Scan for the cell matching the given text and deliver its (x, y) coordinate at center. 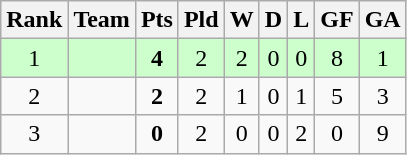
GA (382, 20)
4 (156, 58)
9 (382, 134)
Team (102, 20)
W (242, 20)
Pts (156, 20)
GF (337, 20)
8 (337, 58)
D (273, 20)
Pld (201, 20)
L (302, 20)
5 (337, 96)
Rank (34, 20)
